Capture the cell that displays the provided text and extract its [x, y] central coordinate. 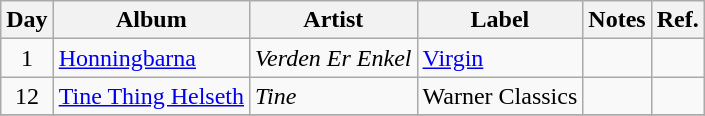
Warner Classics [500, 96]
Ref. [678, 20]
Honningbarna [151, 58]
Verden Er Enkel [334, 58]
Day [27, 20]
Artist [334, 20]
12 [27, 96]
Tine Thing Helseth [151, 96]
Album [151, 20]
Virgin [500, 58]
1 [27, 58]
Notes [617, 20]
Tine [334, 96]
Label [500, 20]
